Pinpoint the cell where the given text exists, returning its [X, Y] midpoint coordinate. 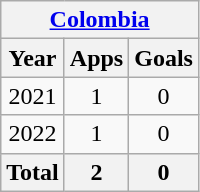
Goals [164, 58]
2021 [33, 96]
2022 [33, 134]
Total [33, 172]
Colombia [100, 20]
Apps [96, 58]
Year [33, 58]
2 [96, 172]
